Identify which cell holds the provided text, then report its (X, Y) central coordinate. 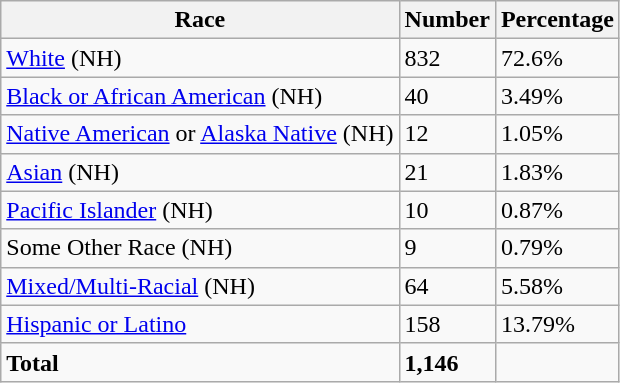
Mixed/Multi-Racial (NH) (200, 286)
72.6% (557, 58)
1.83% (557, 172)
0.87% (557, 210)
Race (200, 20)
9 (447, 248)
Pacific Islander (NH) (200, 210)
12 (447, 134)
Hispanic or Latino (200, 324)
0.79% (557, 248)
Percentage (557, 20)
10 (447, 210)
White (NH) (200, 58)
5.58% (557, 286)
Some Other Race (NH) (200, 248)
Asian (NH) (200, 172)
Native American or Alaska Native (NH) (200, 134)
1,146 (447, 362)
Black or African American (NH) (200, 96)
158 (447, 324)
64 (447, 286)
40 (447, 96)
13.79% (557, 324)
1.05% (557, 134)
Total (200, 362)
Number (447, 20)
3.49% (557, 96)
832 (447, 58)
21 (447, 172)
